From the cell containing the given text, extract its center point as (x, y) coordinate. 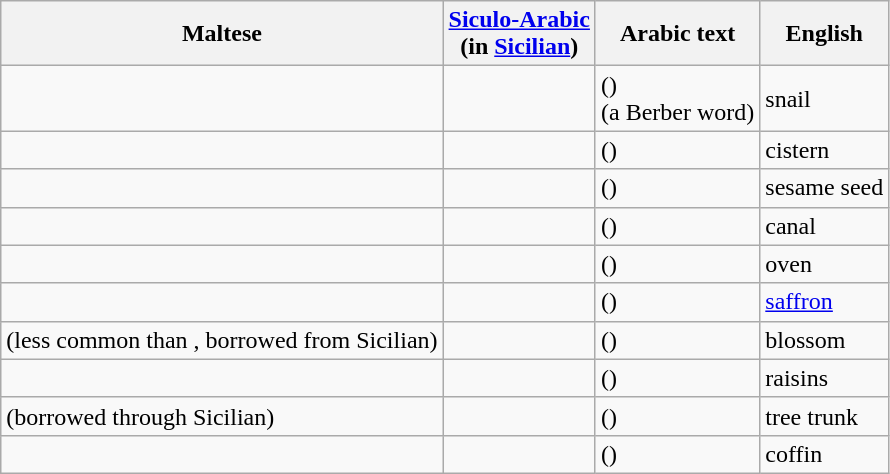
Siculo-Arabic(in Sicilian) (519, 34)
(borrowed through Sicilian) (222, 416)
(less common than , borrowed from Sicilian) (222, 340)
oven (824, 264)
snail (824, 98)
cistern (824, 150)
tree trunk (824, 416)
blossom (824, 340)
saffron (824, 302)
Arabic text (677, 34)
English (824, 34)
coffin (824, 454)
Maltese (222, 34)
sesame seed (824, 188)
raisins (824, 378)
canal (824, 226)
()(a Berber word) (677, 98)
